Locate the cell with the specified text and output its (x, y) center coordinate. 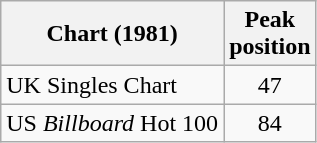
84 (270, 123)
UK Singles Chart (112, 85)
US Billboard Hot 100 (112, 123)
47 (270, 85)
Chart (1981) (112, 34)
Peakposition (270, 34)
